Return [x, y] of the center of cell containing provided text 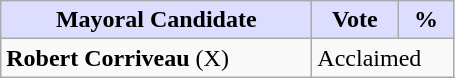
Mayoral Candidate [156, 20]
Robert Corriveau (X) [156, 58]
Vote [355, 20]
Acclaimed [383, 58]
% [426, 20]
